Capture the cell that displays the provided text and extract its (x, y) central coordinate. 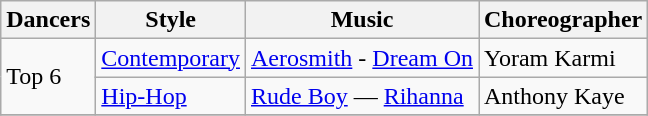
Rude Boy — Rihanna (362, 96)
Choreographer (562, 20)
Anthony Kaye (562, 96)
Hip-Hop (171, 96)
Top 6 (48, 77)
Music (362, 20)
Contemporary (171, 58)
Aerosmith - Dream On (362, 58)
Style (171, 20)
Dancers (48, 20)
Yoram Karmi (562, 58)
